Determine the (x, y) coordinate at the center of the cell enclosing the given text.  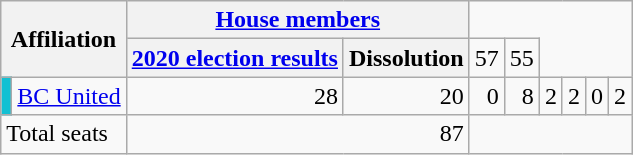
Total seats (64, 134)
87 (298, 134)
Dissolution (406, 58)
57 (486, 58)
House members (298, 20)
28 (234, 96)
2020 election results (234, 58)
20 (406, 96)
55 (522, 58)
Affiliation (64, 39)
8 (522, 96)
BC United (69, 96)
